Provide the [X, Y] coordinate of the cell's center where the given text is located.  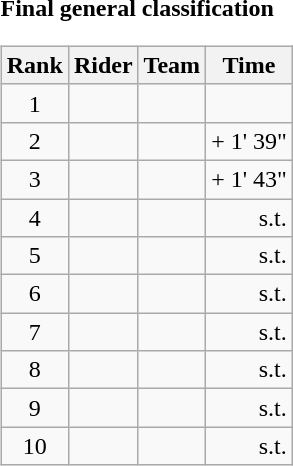
+ 1' 39" [250, 141]
Rider [103, 65]
6 [34, 294]
2 [34, 141]
9 [34, 408]
3 [34, 179]
10 [34, 446]
Rank [34, 65]
+ 1' 43" [250, 179]
Time [250, 65]
Team [172, 65]
5 [34, 256]
8 [34, 370]
4 [34, 217]
1 [34, 103]
7 [34, 332]
